Provide the [x, y] coordinate of the cell's center where the given text is located.  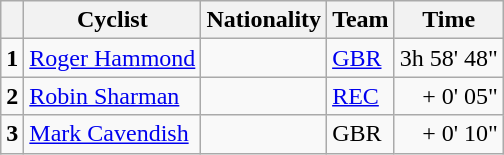
3h 58' 48" [448, 58]
REC [361, 96]
Mark Cavendish [112, 134]
Team [361, 20]
Robin Sharman [112, 96]
Roger Hammond [112, 58]
Nationality [264, 20]
+ 0' 10" [448, 134]
1 [12, 58]
+ 0' 05" [448, 96]
Cyclist [112, 20]
Time [448, 20]
3 [12, 134]
2 [12, 96]
